Return the [x, y] coordinate for the center point of the cell that contains the specified text.  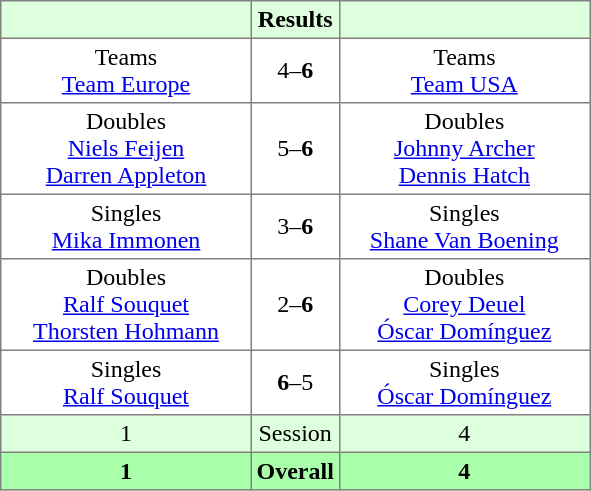
Overall [295, 471]
SinglesShane Van Boening [464, 226]
DoublesCorey DeuelÓscar Domínguez [464, 305]
4–6 [295, 70]
DoublesRalf SouquetThorsten Hohmann [126, 305]
SinglesMika Immonen [126, 226]
SinglesÓscar Domínguez [464, 382]
5–6 [295, 149]
TeamsTeam Europe [126, 70]
TeamsTeam USA [464, 70]
6–5 [295, 382]
2–6 [295, 305]
3–6 [295, 226]
SinglesRalf Souquet [126, 382]
DoublesNiels FeijenDarren Appleton [126, 149]
Results [295, 20]
DoublesJohnny ArcherDennis Hatch [464, 149]
Session [295, 434]
